For the text-containing cell, return its midpoint in (X, Y) coordinate format. 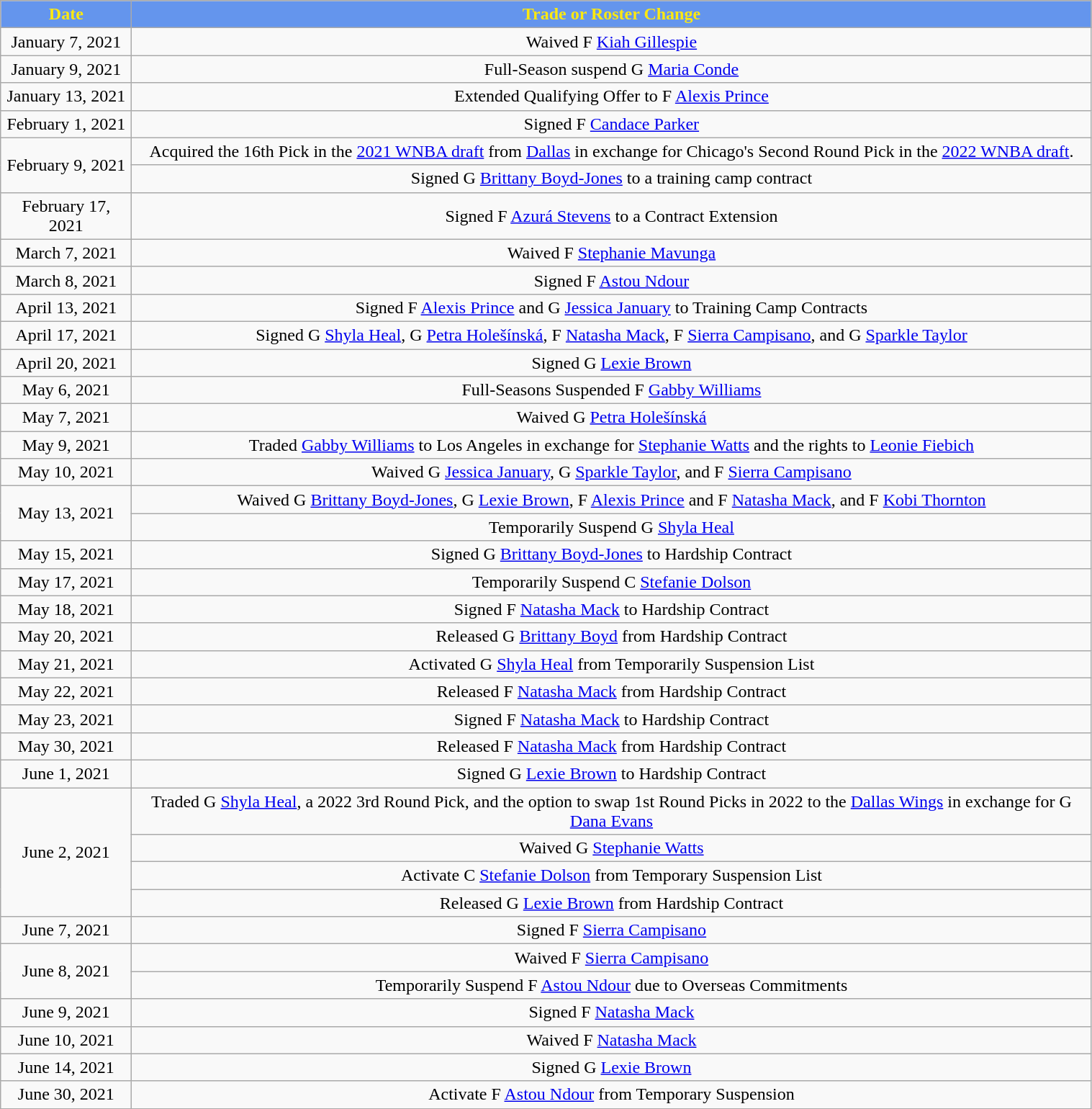
January 7, 2021 (66, 42)
Waived F Sierra Campisano (612, 958)
Waived F Natasha Mack (612, 1040)
Full-Season suspend G Maria Conde (612, 69)
Signed F Sierra Campisano (612, 930)
March 7, 2021 (66, 253)
May 13, 2021 (66, 513)
May 30, 2021 (66, 746)
June 2, 2021 (66, 853)
Waived G Stephanie Watts (612, 848)
Signed F Astou Ndour (612, 280)
May 15, 2021 (66, 554)
April 20, 2021 (66, 362)
Extended Qualifying Offer to F Alexis Prince (612, 96)
Waived F Kiah Gillespie (612, 42)
Traded Gabby Williams to Los Angeles in exchange for Stephanie Watts and the rights to Leonie Fiebich (612, 445)
June 30, 2021 (66, 1095)
Waived G Brittany Boyd-Jones, G Lexie Brown, F Alexis Prince and F Natasha Mack, and F Kobi Thornton (612, 500)
May 10, 2021 (66, 472)
June 10, 2021 (66, 1040)
May 17, 2021 (66, 582)
Temporarily Suspend G Shyla Heal (612, 527)
Waived G Petra Holešínská (612, 418)
June 8, 2021 (66, 971)
Signed F Natasha Mack (612, 1013)
March 8, 2021 (66, 280)
Waived F Stephanie Mavunga (612, 253)
May 7, 2021 (66, 418)
Temporarily Suspend C Stefanie Dolson (612, 582)
May 9, 2021 (66, 445)
May 6, 2021 (66, 390)
Signed F Azurá Stevens to a Contract Extension (612, 216)
February 9, 2021 (66, 165)
Signed G Brittany Boyd-Jones to a training camp contract (612, 179)
June 14, 2021 (66, 1067)
Released G Brittany Boyd from Hardship Contract (612, 637)
May 21, 2021 (66, 664)
January 9, 2021 (66, 69)
Activate F Astou Ndour from Temporary Suspension (612, 1095)
January 13, 2021 (66, 96)
April 13, 2021 (66, 307)
May 18, 2021 (66, 609)
May 22, 2021 (66, 691)
June 7, 2021 (66, 930)
February 17, 2021 (66, 216)
Waived G Jessica January, G Sparkle Taylor, and F Sierra Campisano (612, 472)
Released G Lexie Brown from Hardship Contract (612, 903)
Acquired the 16th Pick in the 2021 WNBA draft from Dallas in exchange for Chicago's Second Round Pick in the 2022 WNBA draft. (612, 151)
Signed F Alexis Prince and G Jessica January to Training Camp Contracts (612, 307)
Signed F Candace Parker (612, 124)
Signed G Lexie Brown to Hardship Contract (612, 773)
Full-Seasons Suspended F Gabby Williams (612, 390)
Temporarily Suspend F Astou Ndour due to Overseas Commitments (612, 985)
Activate C Stefanie Dolson from Temporary Suspension List (612, 876)
Signed G Brittany Boyd-Jones to Hardship Contract (612, 554)
Traded G Shyla Heal, a 2022 3rd Round Pick, and the option to swap 1st Round Picks in 2022 to the Dallas Wings in exchange for G Dana Evans (612, 811)
April 17, 2021 (66, 335)
Date (66, 14)
May 20, 2021 (66, 637)
February 1, 2021 (66, 124)
May 23, 2021 (66, 719)
Trade or Roster Change (612, 14)
June 1, 2021 (66, 773)
Activated G Shyla Heal from Temporarily Suspension List (612, 664)
June 9, 2021 (66, 1013)
Signed G Shyla Heal, G Petra Holešínská, F Natasha Mack, F Sierra Campisano, and G Sparkle Taylor (612, 335)
